From the cell containing the given text, extract its center point as [x, y] coordinate. 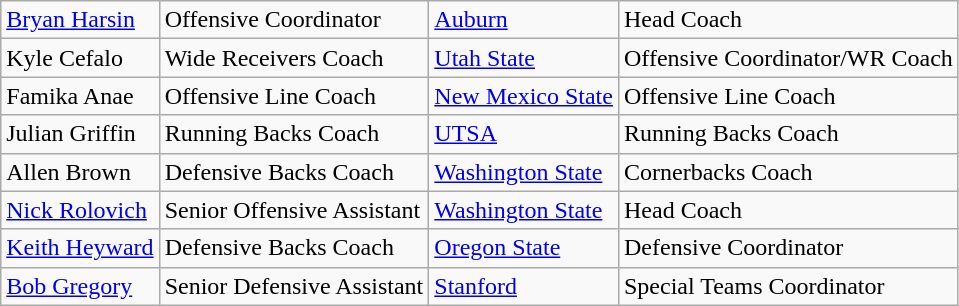
Stanford [524, 286]
Allen Brown [80, 172]
New Mexico State [524, 96]
Bob Gregory [80, 286]
Cornerbacks Coach [788, 172]
Offensive Coordinator/WR Coach [788, 58]
Famika Anae [80, 96]
Kyle Cefalo [80, 58]
Nick Rolovich [80, 210]
Keith Heyward [80, 248]
UTSA [524, 134]
Wide Receivers Coach [294, 58]
Utah State [524, 58]
Senior Offensive Assistant [294, 210]
Auburn [524, 20]
Special Teams Coordinator [788, 286]
Julian Griffin [80, 134]
Defensive Coordinator [788, 248]
Offensive Coordinator [294, 20]
Bryan Harsin [80, 20]
Oregon State [524, 248]
Senior Defensive Assistant [294, 286]
